Identify which cell holds the provided text, then report its [x, y] central coordinate. 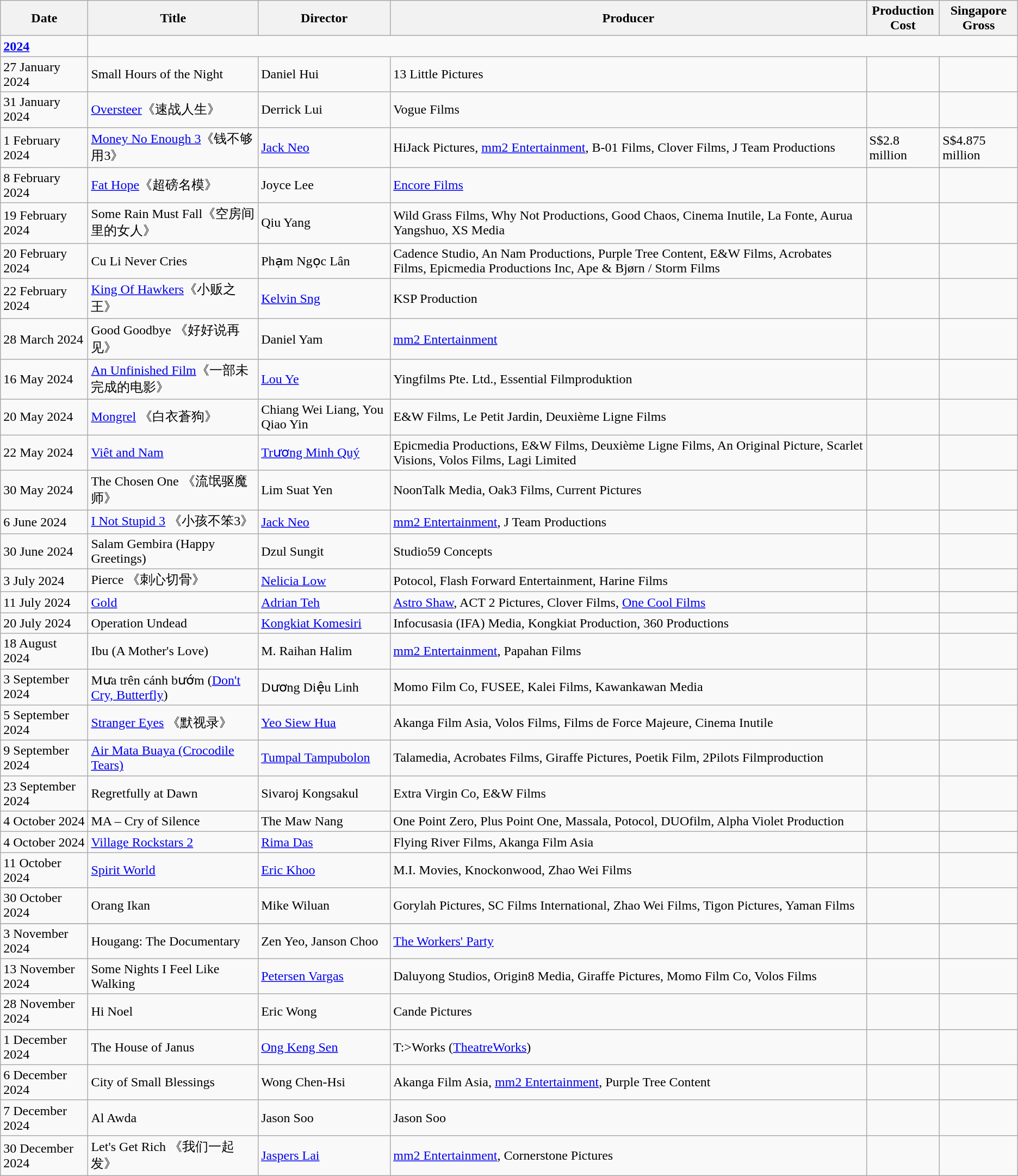
22 May 2024 [45, 452]
11 July 2024 [45, 602]
27 January 2024 [45, 74]
5 September 2024 [45, 723]
Eric Wong [324, 1011]
20 July 2024 [45, 623]
Chiang Wei Liang, You Qiao Yin [324, 416]
Singapore Gross [979, 18]
Joyce Lee [324, 185]
Cande Pictures [629, 1011]
Producer [629, 18]
E&W Films, Le Petit Jardin, Deuxième Ligne Films [629, 416]
30 June 2024 [45, 551]
M.I. Movies, Knockonwood, Zhao Wei Films [629, 870]
Eric Khoo [324, 870]
6 December 2024 [45, 1082]
An Unfinished Film《一部未完成的电影》 [173, 379]
Hougang: The Documentary [173, 941]
3 November 2024 [45, 941]
8 February 2024 [45, 185]
Potocol, Flash Forward Entertainment, Harine Films [629, 581]
Tumpal Tampubolon [324, 758]
Encore Films [629, 185]
Wild Grass Films, Why Not Productions, Good Chaos, Cinema Inutile, La Fonte, Aurua Yangshuo, XS Media [629, 223]
28 November 2024 [45, 1011]
Astro Shaw, ACT 2 Pictures, Clover Films, One Cool Films [629, 602]
MA – Cry of Silence [173, 822]
Salam Gembira (Happy Greetings) [173, 551]
Phạm Ngọc Lân [324, 261]
7 December 2024 [45, 1118]
One Point Zero, Plus Point One, Massala, Potocol, DUOfilm, Alpha Violet Production [629, 822]
Daniel Hui [324, 74]
1 February 2024 [45, 147]
2024 [45, 46]
Operation Undead [173, 623]
King Of Hawkers《小贩之王》 [173, 298]
20 May 2024 [45, 416]
Viêt and Nam [173, 452]
Kelvin Sng [324, 298]
S$4.875 million [979, 147]
1 December 2024 [45, 1047]
Production Cost [903, 18]
Orang Ikan [173, 906]
Director [324, 18]
Ong Keng Sen [324, 1047]
I Not Stupid 3 《小孩不笨3》 [173, 522]
18 August 2024 [45, 651]
Yeo Siew Hua [324, 723]
Lou Ye [324, 379]
Kongkiat Komesiri [324, 623]
Mongrel 《白衣蒼狗》 [173, 416]
Ibu (A Mother's Love) [173, 651]
Petersen Vargas [324, 976]
M. Raihan Halim [324, 651]
Fat Hope《超磅名模》 [173, 185]
T:>Works (TheatreWorks) [629, 1047]
Rima Das [324, 842]
The Maw Nang [324, 822]
13 Little Pictures [629, 74]
Oversteer《速战人生》 [173, 110]
Small Hours of the Night [173, 74]
Studio59 Concepts [629, 551]
Wong Chen-Hsi [324, 1082]
The Workers' Party [629, 941]
Hi Noel [173, 1011]
Daniel Yam [324, 339]
Mưa trên cánh bướm (Don't Cry, Butterfly) [173, 687]
mm2 Entertainment [629, 339]
22 February 2024 [45, 298]
The House of Janus [173, 1047]
Vogue Films [629, 110]
9 September 2024 [45, 758]
30 December 2024 [45, 1155]
Epicmedia Productions, E&W Films, Deuxième Ligne Films, An Original Picture, Scarlet Visions, Volos Films, Lagi Limited [629, 452]
Pierce 《刺心切骨》 [173, 581]
The Chosen One 《流氓驱魔师》 [173, 490]
S$2.8 million [903, 147]
Gold [173, 602]
16 May 2024 [45, 379]
6 June 2024 [45, 522]
mm2 Entertainment, Papahan Films [629, 651]
Money No Enough 3《钱不够用3》 [173, 147]
Extra Virgin Co, E&W Films [629, 794]
Air Mata Buaya (Crocodile Tears) [173, 758]
Derrick Lui [324, 110]
Adrian Teh [324, 602]
Gorylah Pictures, SC Films International, Zhao Wei Films, Tigon Pictures, Yaman Films [629, 906]
Jaspers Lai [324, 1155]
Akanga Film Asia, mm2 Entertainment, Purple Tree Content [629, 1082]
20 February 2024 [45, 261]
Yingfilms Pte. Ltd., Essential Filmproduktion [629, 379]
31 January 2024 [45, 110]
Some Rain Must Fall《空房间里的女人》 [173, 223]
Infocusasia (IFA) Media, Kongkiat Production, 360 Productions [629, 623]
Dzul Sungit [324, 551]
Let's Get Rich 《我们一起发》 [173, 1155]
Sivaroj Kongsakul [324, 794]
Mike Wiluan [324, 906]
Good Goodbye 《好好说再见》 [173, 339]
Momo Film Co, FUSEE, Kalei Films, Kawankawan Media [629, 687]
3 July 2024 [45, 581]
Trương Minh Quý [324, 452]
City of Small Blessings [173, 1082]
Al Awda [173, 1118]
30 October 2024 [45, 906]
Akanga Film Asia, Volos Films, Films de Force Majeure, Cinema Inutile [629, 723]
Flying River Films, Akanga Film Asia [629, 842]
Dương Diệu Linh [324, 687]
30 May 2024 [45, 490]
Regretfully at Dawn [173, 794]
HiJack Pictures, mm2 Entertainment, B-01 Films, Clover Films, J Team Productions [629, 147]
19 February 2024 [45, 223]
Village Rockstars 2 [173, 842]
mm2 Entertainment, Cornerstone Pictures [629, 1155]
Spirit World [173, 870]
Zen Yeo, Janson Choo [324, 941]
11 October 2024 [45, 870]
Some Nights I Feel Like Walking [173, 976]
Date [45, 18]
NoonTalk Media, Oak3 Films, Current Pictures [629, 490]
Qiu Yang [324, 223]
28 March 2024 [45, 339]
23 September 2024 [45, 794]
13 November 2024 [45, 976]
3 September 2024 [45, 687]
KSP Production [629, 298]
Cu Li Never Cries [173, 261]
Talamedia, Acrobates Films, Giraffe Pictures, Poetik Film, 2Pilots Filmproduction [629, 758]
Title [173, 18]
mm2 Entertainment, J Team Productions [629, 522]
Stranger Eyes 《默视录》 [173, 723]
Nelicia Low [324, 581]
Daluyong Studios, Origin8 Media, Giraffe Pictures, Momo Film Co, Volos Films [629, 976]
Lim Suat Yen [324, 490]
Cadence Studio, An Nam Productions, Purple Tree Content, E&W Films, Acrobates Films, Epicmedia Productions Inc, Ape & Bjørn / Storm Films [629, 261]
